Return [X, Y] of the center of cell containing provided text 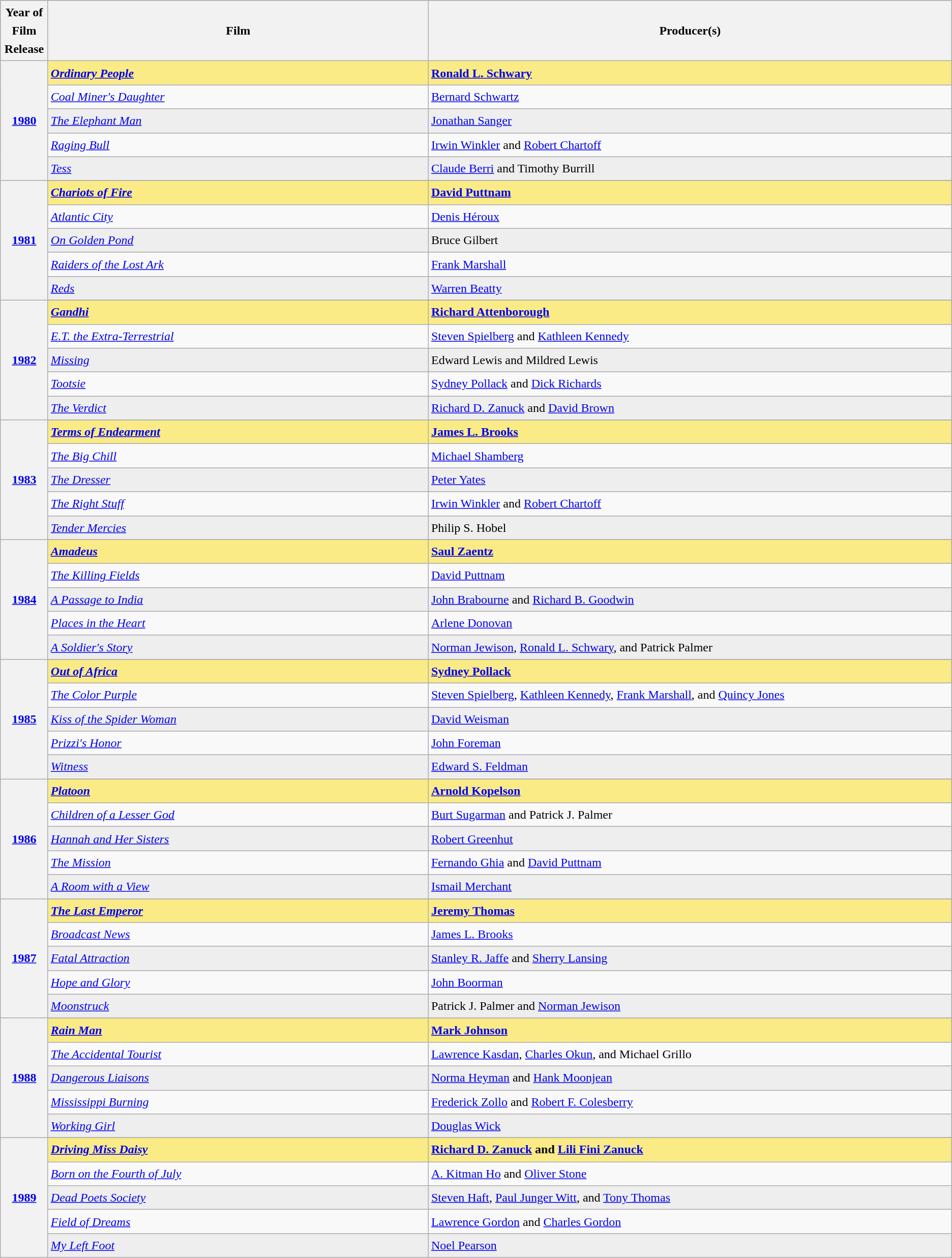
Saul Zaentz [690, 551]
Children of a Lesser God [238, 815]
On Golden Pond [238, 240]
Places in the Heart [238, 623]
Tootsie [238, 384]
Richard D. Zanuck and David Brown [690, 408]
Ordinary People [238, 73]
Out of Africa [238, 671]
Peter Yates [690, 480]
1984 [24, 599]
1981 [24, 240]
Fatal Attraction [238, 958]
Producer(s) [690, 31]
Sydney Pollack and Dick Richards [690, 384]
John Boorman [690, 982]
Ismail Merchant [690, 887]
Arnold Kopelson [690, 791]
The Right Stuff [238, 503]
Kiss of the Spider Woman [238, 719]
Philip S. Hobel [690, 528]
Steven Spielberg and Kathleen Kennedy [690, 337]
1988 [24, 1078]
Film [238, 31]
Amadeus [238, 551]
Sydney Pollack [690, 671]
1987 [24, 958]
The Last Emperor [238, 910]
Steven Spielberg, Kathleen Kennedy, Frank Marshall, and Quincy Jones [690, 695]
Burt Sugarman and Patrick J. Palmer [690, 815]
Field of Dreams [238, 1221]
Robert Greenhut [690, 839]
Atlantic City [238, 217]
Frank Marshall [690, 264]
Born on the Fourth of July [238, 1174]
Norman Jewison, Ronald L. Schwary, and Patrick Palmer [690, 647]
The Elephant Man [238, 121]
Patrick J. Palmer and Norman Jewison [690, 1006]
Raiders of the Lost Ark [238, 264]
Mississippi Burning [238, 1102]
Reds [238, 288]
Jonathan Sanger [690, 121]
Richard D. Zanuck and Lili Fini Zanuck [690, 1150]
Michael Shamberg [690, 456]
Lawrence Kasdan, Charles Okun, and Michael Grillo [690, 1054]
Douglas Wick [690, 1126]
Rain Man [238, 1030]
The Accidental Tourist [238, 1054]
1985 [24, 719]
The Killing Fields [238, 576]
Dead Poets Society [238, 1198]
Jeremy Thomas [690, 910]
Coal Miner's Daughter [238, 97]
The Color Purple [238, 695]
Tender Mercies [238, 528]
Steven Haft, Paul Junger Witt, and Tony Thomas [690, 1198]
The Dresser [238, 480]
1982 [24, 360]
Moonstruck [238, 1006]
Claude Berri and Timothy Burrill [690, 169]
Broadcast News [238, 935]
Gandhi [238, 312]
My Left Foot [238, 1246]
Warren Beatty [690, 288]
Lawrence Gordon and Charles Gordon [690, 1221]
Stanley R. Jaffe and Sherry Lansing [690, 958]
Hope and Glory [238, 982]
Frederick Zollo and Robert F. Colesberry [690, 1102]
A. Kitman Ho and Oliver Stone [690, 1174]
Raging Bull [238, 144]
The Mission [238, 862]
Mark Johnson [690, 1030]
Year of Film Release [24, 31]
David Weisman [690, 719]
Ronald L. Schwary [690, 73]
E.T. the Extra-Terrestrial [238, 337]
Edward S. Feldman [690, 767]
Hannah and Her Sisters [238, 839]
1986 [24, 839]
Bruce Gilbert [690, 240]
Missing [238, 360]
A Room with a View [238, 887]
A Soldier's Story [238, 647]
John Foreman [690, 743]
Edward Lewis and Mildred Lewis [690, 360]
Driving Miss Daisy [238, 1150]
Tess [238, 169]
A Passage to India [238, 599]
Witness [238, 767]
The Big Chill [238, 456]
Prizzi's Honor [238, 743]
Bernard Schwartz [690, 97]
John Brabourne and Richard B. Goodwin [690, 599]
Noel Pearson [690, 1246]
Arlene Donovan [690, 623]
Chariots of Fire [238, 192]
Norma Heyman and Hank Moonjean [690, 1078]
Dangerous Liaisons [238, 1078]
1980 [24, 121]
Richard Attenborough [690, 312]
Terms of Endearment [238, 432]
The Verdict [238, 408]
Denis Héroux [690, 217]
Fernando Ghia and David Puttnam [690, 862]
1983 [24, 480]
Working Girl [238, 1126]
1989 [24, 1198]
Platoon [238, 791]
